Determine the [X, Y] coordinate at the center of the cell enclosing the given text.  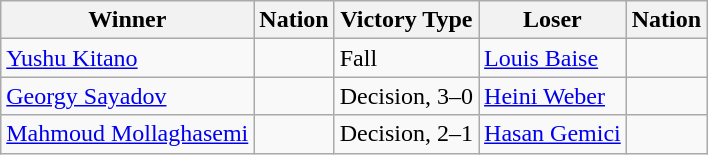
Georgy Sayadov [128, 96]
Victory Type [406, 20]
Yushu Kitano [128, 58]
Louis Baise [553, 58]
Loser [553, 20]
Winner [128, 20]
Mahmoud Mollaghasemi [128, 134]
Hasan Gemici [553, 134]
Decision, 2–1 [406, 134]
Fall [406, 58]
Decision, 3–0 [406, 96]
Heini Weber [553, 96]
